Search for the cell housing the specified text and yield its (X, Y) center coordinate. 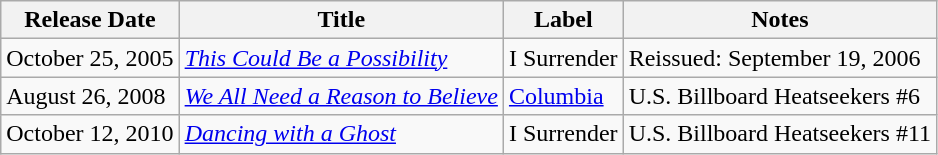
Dancing with a Ghost (341, 134)
Reissued: September 19, 2006 (780, 58)
U.S. Billboard Heatseekers #6 (780, 96)
August 26, 2008 (90, 96)
October 12, 2010 (90, 134)
Columbia (563, 96)
Title (341, 20)
Label (563, 20)
U.S. Billboard Heatseekers #11 (780, 134)
Release Date (90, 20)
October 25, 2005 (90, 58)
This Could Be a Possibility (341, 58)
We All Need a Reason to Believe (341, 96)
Notes (780, 20)
